Provide the (x, y) coordinate of the cell's center where the given text is located.  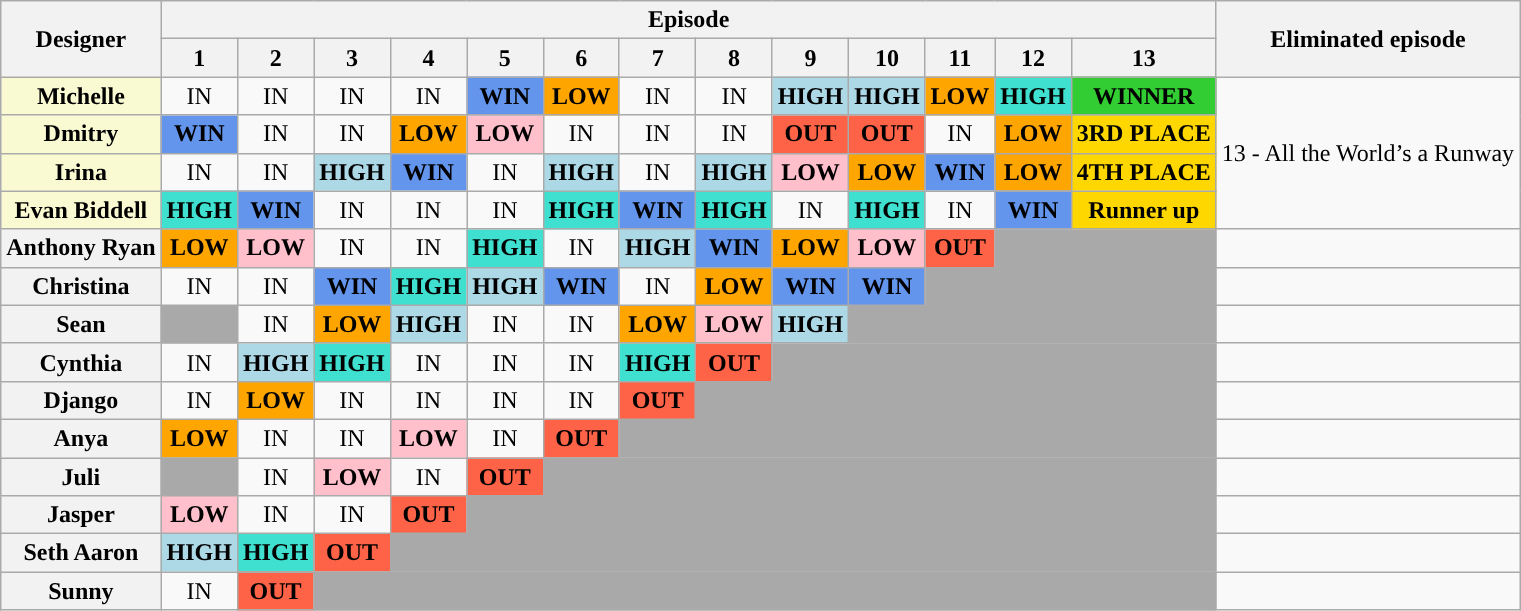
9 (810, 58)
4TH PLACE (1144, 172)
Sunny (81, 591)
Michelle (81, 96)
Designer (81, 39)
Eliminated episode (1368, 39)
Runner up (1144, 210)
8 (734, 58)
10 (887, 58)
11 (960, 58)
Christina (81, 286)
12 (1033, 58)
3RD PLACE (1144, 134)
13 - All the World’s a Runway (1368, 153)
2 (275, 58)
5 (505, 58)
Episode (688, 20)
Irina (81, 172)
1 (199, 58)
Cynthia (81, 362)
WINNER (1144, 96)
Dmitry (81, 134)
Seth Aaron (81, 553)
Sean (81, 324)
Jasper (81, 515)
Juli (81, 477)
6 (581, 58)
Evan Biddell (81, 210)
13 (1144, 58)
7 (657, 58)
Django (81, 400)
Anya (81, 438)
Anthony Ryan (81, 248)
4 (428, 58)
3 (352, 58)
